Return the [X, Y] coordinate for the center point of the cell that contains the specified text.  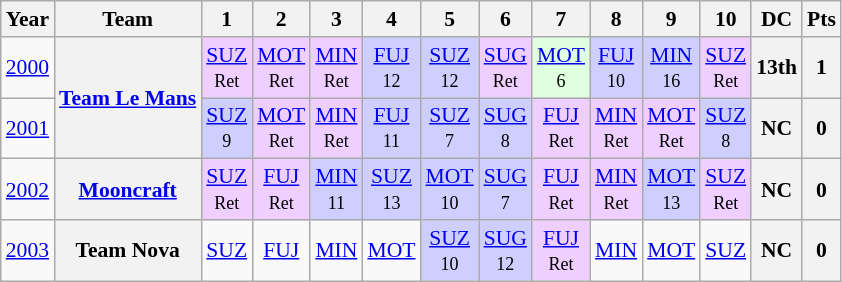
SUG8 [506, 128]
3 [336, 19]
Year [28, 19]
9 [671, 19]
5 [450, 19]
2001 [28, 128]
FUJ [281, 250]
FUJ11 [391, 128]
Team [128, 19]
4 [391, 19]
SUZ9 [226, 128]
FUJ12 [391, 68]
SUG12 [506, 250]
Team Nova [128, 250]
SUGRet [506, 68]
SUZ10 [450, 250]
MOT13 [671, 190]
2002 [28, 190]
SUZ13 [391, 190]
MIN16 [671, 68]
FUJ10 [616, 68]
2000 [28, 68]
SUZ7 [450, 128]
DC [776, 19]
7 [561, 19]
MIN11 [336, 190]
MOT6 [561, 68]
Pts [822, 19]
SUZ12 [450, 68]
SUG7 [506, 190]
SUZ8 [726, 128]
Team Le Mans [128, 98]
10 [726, 19]
2003 [28, 250]
8 [616, 19]
6 [506, 19]
13th [776, 68]
Mooncraft [128, 190]
2 [281, 19]
MOT10 [450, 190]
